Scan for the cell matching the given text and deliver its [X, Y] coordinate at center. 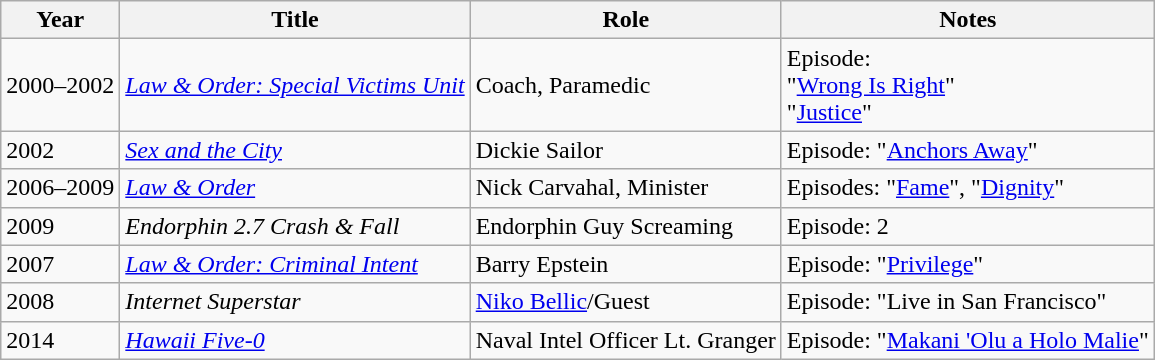
Endorphin Guy Screaming [626, 226]
Episode: "Wrong Is Right" "Justice" [968, 85]
Nick Carvahal, Minister [626, 188]
Internet Superstar [295, 302]
Dickie Sailor [626, 150]
Barry Epstein [626, 264]
Year [60, 20]
Notes [968, 20]
Niko Bellic/Guest [626, 302]
2006–2009 [60, 188]
Endorphin 2.7 Crash & Fall [295, 226]
Episode: "Makani 'Olu a Holo Malie" [968, 340]
Episodes: "Fame", "Dignity" [968, 188]
Title [295, 20]
Law & Order [295, 188]
2000–2002 [60, 85]
Episode: 2 [968, 226]
Naval Intel Officer Lt. Granger [626, 340]
2002 [60, 150]
Coach, Paramedic [626, 85]
Episode: "Anchors Away" [968, 150]
Hawaii Five-0 [295, 340]
2009 [60, 226]
2014 [60, 340]
Episode: "Privilege" [968, 264]
Law & Order: Special Victims Unit [295, 85]
Law & Order: Criminal Intent [295, 264]
2008 [60, 302]
2007 [60, 264]
Role [626, 20]
Episode: "Live in San Francisco" [968, 302]
Sex and the City [295, 150]
